Return the [x, y] coordinate for the center point of the cell that contains the specified text.  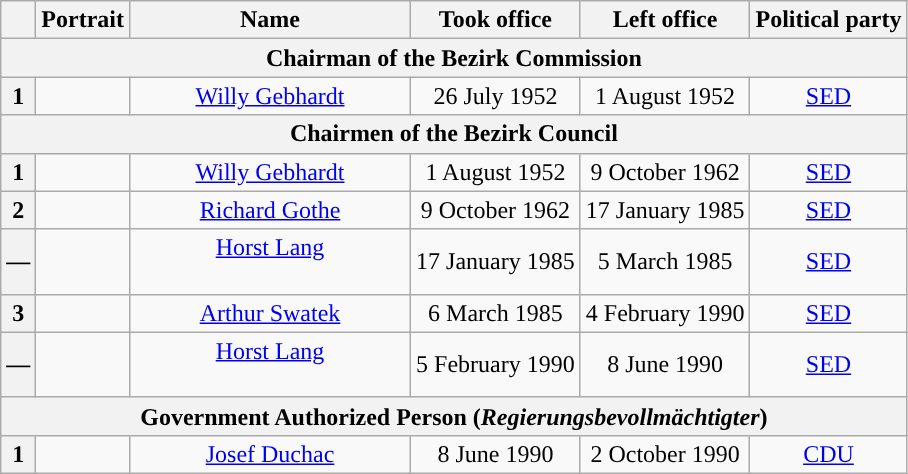
5 February 1990 [496, 364]
CDU [828, 454]
2 [18, 210]
6 March 1985 [496, 313]
3 [18, 313]
Name [270, 20]
Arthur Swatek [270, 313]
2 October 1990 [665, 454]
Government Authorized Person (Regierungsbevollmächtigter) [454, 416]
4 February 1990 [665, 313]
Richard Gothe [270, 210]
Took office [496, 20]
Chairman of the Bezirk Commission [454, 58]
26 July 1952 [496, 96]
Portrait [83, 20]
Chairmen of the Bezirk Council [454, 134]
Josef Duchac [270, 454]
Political party [828, 20]
5 March 1985 [665, 262]
Left office [665, 20]
